Identify which cell holds the provided text, then report its [x, y] central coordinate. 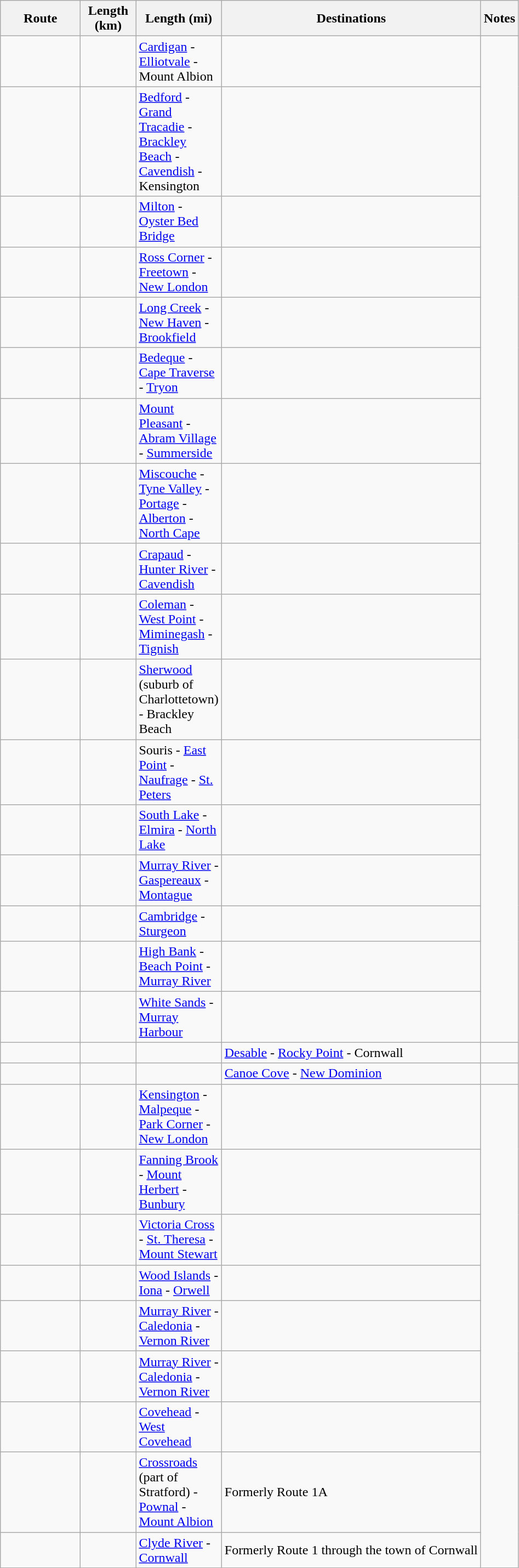
South Lake - Elmira - North Lake [179, 830]
Cambridge - Sturgeon [179, 923]
White Sands - Murray Harbour [179, 1017]
Coleman - West Point - Miminegash - Tignish [179, 626]
Bedford - Grand Tracadie - Brackley Beach - Cavendish - Kensington [179, 141]
Canoe Cove - New Dominion [351, 1073]
Formerly Route 1A [351, 1492]
Destinations [351, 19]
Formerly Route 1 through the town of Cornwall [351, 1549]
Kensington - Malpeque - Park Corner - New London [179, 1116]
Ross Corner - Freetown - New London [179, 272]
Wood Islands - Iona - Orwell [179, 1283]
Cardigan - Elliotvale - Mount Albion [179, 61]
Route [41, 19]
Crapaud - Hunter River - Cavendish [179, 569]
Desable - Rocky Point - Cornwall [351, 1053]
Mount Pleasant - Abram Village - Summerside [179, 431]
Fanning Brook - Mount Herbert - Bunbury [179, 1182]
Sherwood (suburb of Charlottetown) - Brackley Beach [179, 699]
Covehead - West Covehead [179, 1427]
Crossroads (part of Stratford) - Pownal - Mount Albion [179, 1492]
Notes [499, 19]
Length (mi) [179, 19]
High Bank - Beach Point - Murray River [179, 967]
Clyde River - Cornwall [179, 1549]
Miscouche - Tyne Valley - Portage - Alberton - North Cape [179, 503]
Bedeque - Cape Traverse - Tryon [179, 373]
Long Creek - New Haven - Brookfield [179, 322]
Length (km) [109, 19]
Murray River - Gaspereaux - Montague [179, 880]
Victoria Cross - St. Theresa - Mount Stewart [179, 1240]
Souris - East Point - Naufrage - St. Peters [179, 772]
Milton - Oyster Bed Bridge [179, 221]
